Search for the cell housing the specified text and yield its (X, Y) center coordinate. 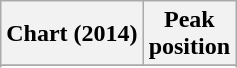
Chart (2014) (72, 34)
Peak position (189, 34)
